Scan for the cell matching the given text and deliver its [X, Y] coordinate at center. 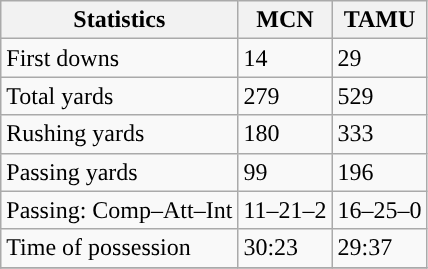
First downs [120, 58]
529 [380, 96]
333 [380, 134]
Passing yards [120, 172]
TAMU [380, 20]
Statistics [120, 20]
Rushing yards [120, 134]
29 [380, 58]
14 [285, 58]
Passing: Comp–Att–Int [120, 210]
99 [285, 172]
Total yards [120, 96]
196 [380, 172]
16–25–0 [380, 210]
279 [285, 96]
Time of possession [120, 248]
180 [285, 134]
MCN [285, 20]
29:37 [380, 248]
30:23 [285, 248]
11–21–2 [285, 210]
